Capture the cell that displays the provided text and extract its (X, Y) central coordinate. 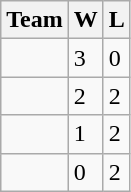
3 (86, 58)
W (86, 20)
Team (35, 20)
L (116, 20)
1 (86, 134)
